Provide the [x, y] coordinate of the cell's center where the given text is located.  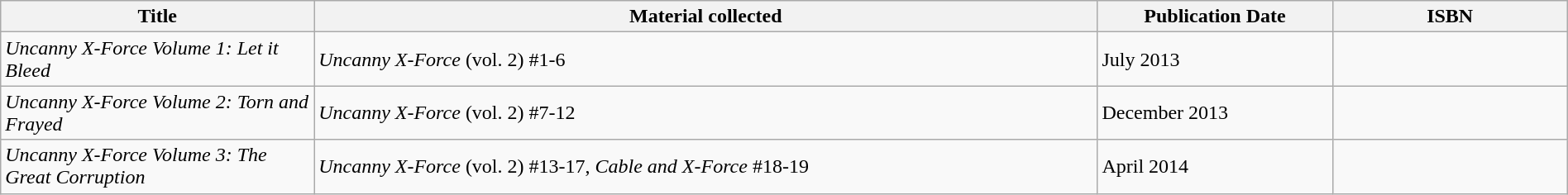
Uncanny X-Force (vol. 2) #1-6 [706, 59]
July 2013 [1215, 59]
Uncanny X-Force (vol. 2) #7-12 [706, 112]
Publication Date [1215, 17]
Uncanny X-Force Volume 3: The Great Corruption [157, 167]
Uncanny X-Force Volume 1: Let it Bleed [157, 59]
December 2013 [1215, 112]
Uncanny X-Force (vol. 2) #13-17, Cable and X-Force #18-19 [706, 167]
Title [157, 17]
April 2014 [1215, 167]
Material collected [706, 17]
ISBN [1450, 17]
Uncanny X-Force Volume 2: Torn and Frayed [157, 112]
